Find where the given text appears and provide that cell's center as [x, y] coordinate. 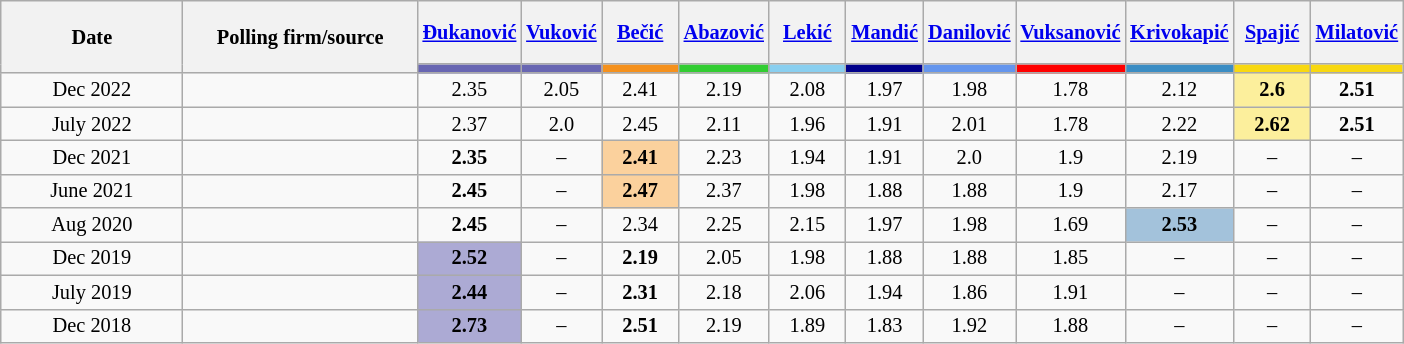
Đukanović [470, 32]
2.06 [808, 292]
Krivokapić [1179, 32]
2.01 [969, 124]
2.6 [1272, 90]
Dec 2019 [92, 258]
Abazović [724, 32]
July 2019 [92, 292]
2.31 [640, 292]
Dec 2022 [92, 90]
2.08 [808, 90]
2.17 [1179, 191]
2.73 [470, 326]
1.92 [969, 326]
2.47 [640, 191]
1.69 [1071, 225]
Lekić [808, 32]
2.53 [1179, 225]
2.23 [724, 157]
1.86 [969, 292]
Date [92, 36]
2.11 [724, 124]
Milatović [1357, 32]
2.22 [1179, 124]
2.12 [1179, 90]
1.83 [884, 326]
Dec 2018 [92, 326]
Polling firm/source [300, 36]
1.85 [1071, 258]
2.44 [470, 292]
Aug 2020 [92, 225]
1.96 [808, 124]
2.52 [470, 258]
Danilović [969, 32]
Dec 2021 [92, 157]
2.15 [808, 225]
Bečić [640, 32]
Mandić [884, 32]
Vuković [561, 32]
2.62 [1272, 124]
June 2021 [92, 191]
2.25 [724, 225]
2.34 [640, 225]
2.18 [724, 292]
Spajić [1272, 32]
July 2022 [92, 124]
Vuksanović [1071, 32]
1.89 [808, 326]
